Search for the cell housing the specified text and yield its [X, Y] center coordinate. 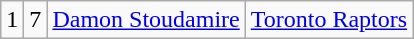
Damon Stoudamire [146, 20]
7 [36, 20]
Toronto Raptors [328, 20]
1 [12, 20]
